Search for the cell housing the specified text and yield its [X, Y] center coordinate. 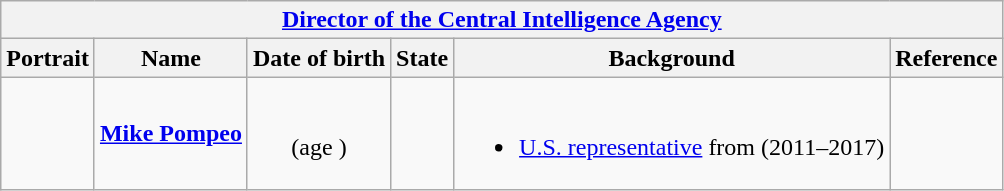
State [422, 58]
Mike Pompeo [170, 134]
Reference [946, 58]
Director of the Central Intelligence Agency [502, 20]
(age ) [318, 134]
U.S. representative from (2011–2017) [672, 134]
Name [170, 58]
Portrait [48, 58]
Date of birth [318, 58]
Background [672, 58]
